Identify which cell holds the provided text, then report its [X, Y] central coordinate. 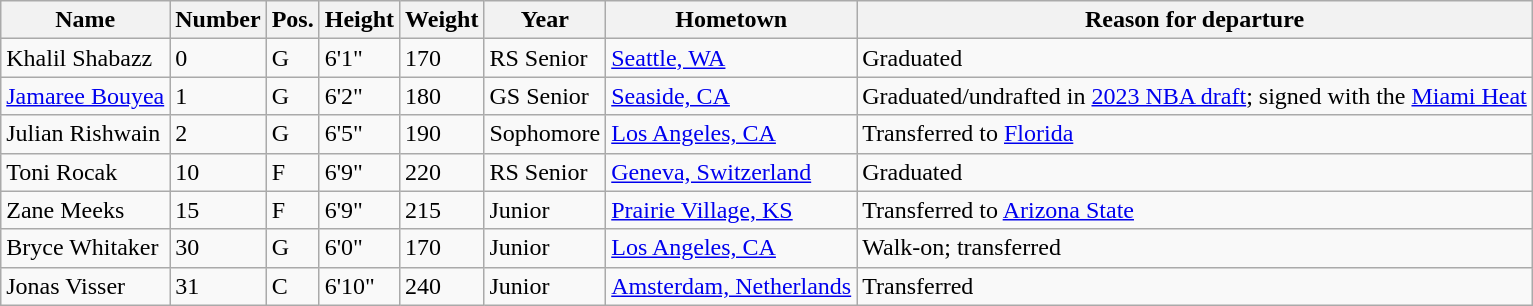
Toni Rocak [86, 172]
C [292, 286]
0 [218, 58]
Jamaree Bouyea [86, 96]
Transferred to Arizona State [1195, 210]
Walk-on; transferred [1195, 248]
Weight [442, 20]
Khalil Shabazz [86, 58]
Seattle, WA [732, 58]
Name [86, 20]
Transferred to Florida [1195, 134]
240 [442, 286]
6'1" [359, 58]
Seaside, CA [732, 96]
Reason for departure [1195, 20]
2 [218, 134]
10 [218, 172]
Jonas Visser [86, 286]
190 [442, 134]
Year [545, 20]
220 [442, 172]
1 [218, 96]
Zane Meeks [86, 210]
GS Senior [545, 96]
215 [442, 210]
30 [218, 248]
Sophomore [545, 134]
15 [218, 210]
Number [218, 20]
6'0" [359, 248]
Hometown [732, 20]
Height [359, 20]
Transferred [1195, 286]
Amsterdam, Netherlands [732, 286]
6'10" [359, 286]
Julian Rishwain [86, 134]
6'5" [359, 134]
Prairie Village, KS [732, 210]
Graduated/undrafted in 2023 NBA draft; signed with the Miami Heat [1195, 96]
Pos. [292, 20]
Geneva, Switzerland [732, 172]
180 [442, 96]
6'2" [359, 96]
31 [218, 286]
Bryce Whitaker [86, 248]
